Capture the cell that displays the provided text and extract its [X, Y] central coordinate. 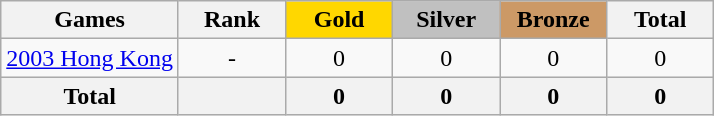
2003 Hong Kong [90, 58]
Games [90, 20]
Gold [340, 20]
Bronze [554, 20]
Rank [232, 20]
- [232, 58]
Silver [446, 20]
